Detect which cell encompasses the target text, then output its (X, Y) center coordinate. 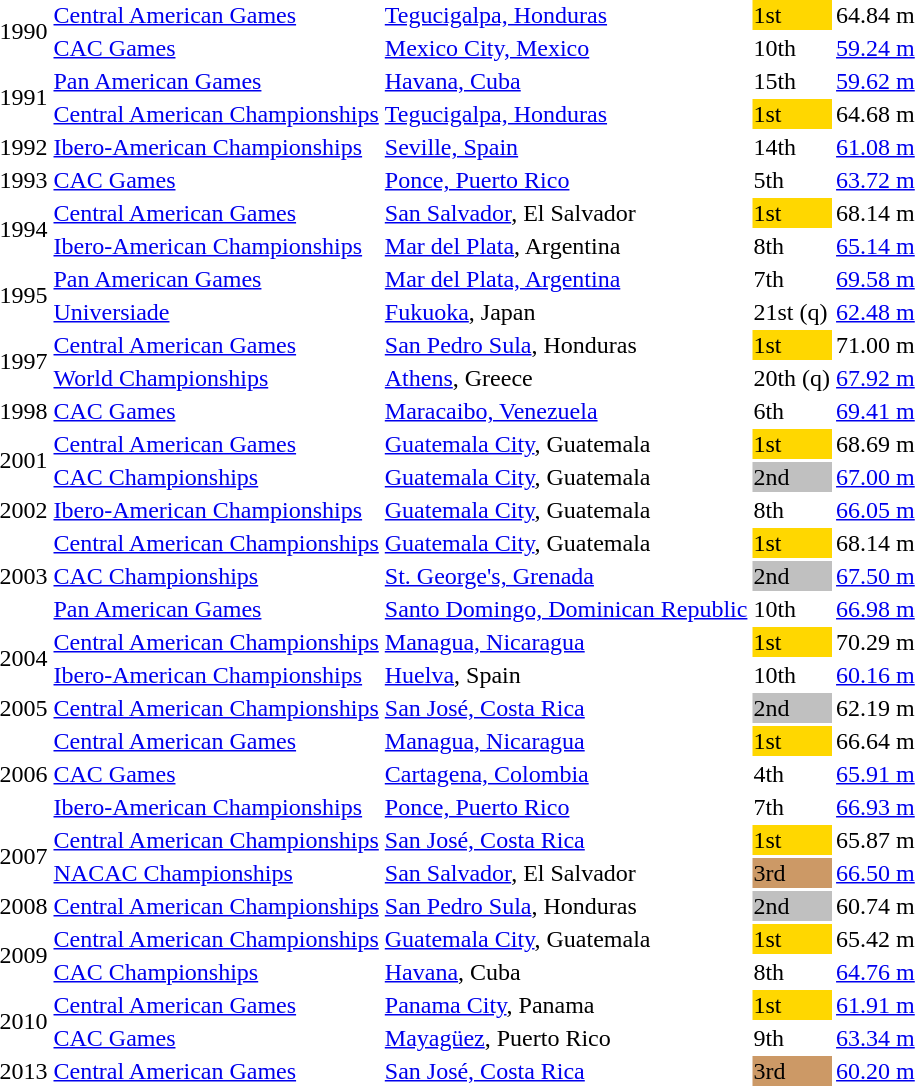
World Championships (216, 378)
14th (792, 147)
Mayagüez, Puerto Rico (566, 1038)
Maracaibo, Venezuela (566, 411)
NACAC Championships (216, 873)
21st (q) (792, 312)
6th (792, 411)
Huelva, Spain (566, 675)
Seville, Spain (566, 147)
Athens, Greece (566, 378)
20th (q) (792, 378)
9th (792, 1038)
5th (792, 180)
Universiade (216, 312)
St. George's, Grenada (566, 576)
Santo Domingo, Dominican Republic (566, 609)
Panama City, Panama (566, 1005)
4th (792, 774)
Fukuoka, Japan (566, 312)
Cartagena, Colombia (566, 774)
Mexico City, Mexico (566, 48)
15th (792, 81)
